Search for the cell housing the specified text and yield its (x, y) center coordinate. 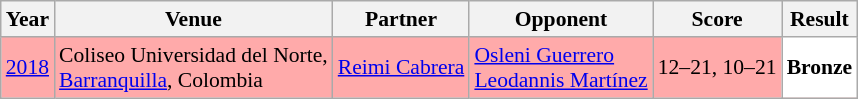
Score (718, 19)
2018 (28, 68)
Year (28, 19)
Reimi Cabrera (402, 68)
Osleni Guerrero Leodannis Martínez (560, 68)
Result (820, 19)
Venue (194, 19)
Bronze (820, 68)
Coliseo Universidad del Norte,Barranquilla, Colombia (194, 68)
12–21, 10–21 (718, 68)
Partner (402, 19)
Opponent (560, 19)
